Pinpoint the cell where the given text exists, returning its [x, y] midpoint coordinate. 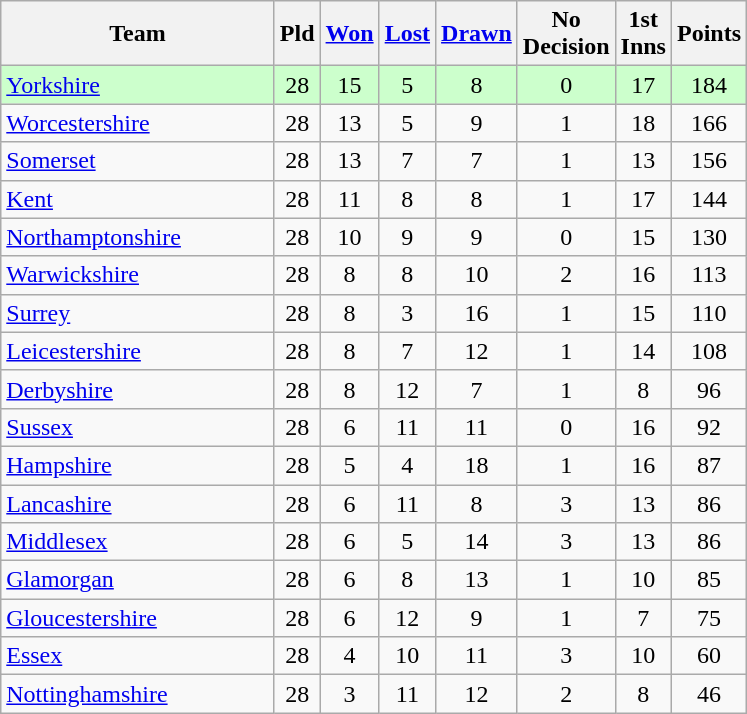
85 [708, 580]
Hampshire [138, 465]
130 [708, 237]
96 [708, 389]
No Decision [566, 34]
113 [708, 275]
46 [708, 694]
Warwickshire [138, 275]
Yorkshire [138, 85]
Middlesex [138, 542]
166 [708, 123]
Sussex [138, 427]
Essex [138, 656]
Kent [138, 199]
156 [708, 161]
Somerset [138, 161]
Surrey [138, 313]
Pld [297, 34]
144 [708, 199]
Derbyshire [138, 389]
Glamorgan [138, 580]
184 [708, 85]
Nottinghamshire [138, 694]
Drawn [477, 34]
Points [708, 34]
Team [138, 34]
Gloucestershire [138, 618]
108 [708, 351]
Northamptonshire [138, 237]
Lost [407, 34]
Won [350, 34]
60 [708, 656]
92 [708, 427]
75 [708, 618]
Lancashire [138, 503]
110 [708, 313]
1st Inns [643, 34]
Worcestershire [138, 123]
Leicestershire [138, 351]
87 [708, 465]
